Pinpoint the cell where the given text exists, returning its [x, y] midpoint coordinate. 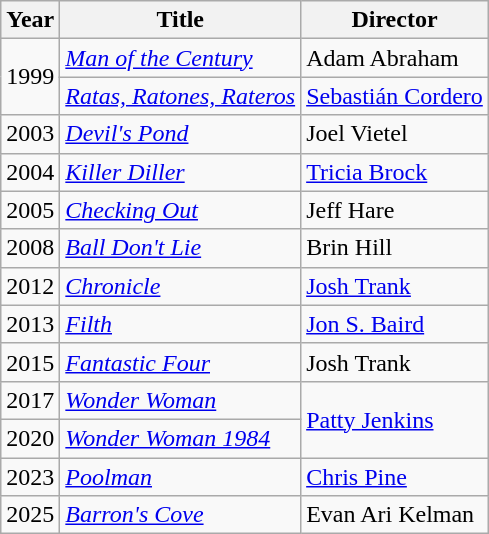
Ratas, Ratones, Rateros [180, 96]
Title [180, 20]
1999 [30, 77]
2005 [30, 210]
2004 [30, 172]
Fantastic Four [180, 362]
Wonder Woman 1984 [180, 438]
Adam Abraham [395, 58]
Joel Vietel [395, 134]
2012 [30, 286]
2013 [30, 324]
Patty Jenkins [395, 419]
Checking Out [180, 210]
Tricia Brock [395, 172]
Man of the Century [180, 58]
Jeff Hare [395, 210]
Poolman [180, 477]
Brin Hill [395, 248]
2008 [30, 248]
Director [395, 20]
Ball Don't Lie [180, 248]
2003 [30, 134]
Barron's Cove [180, 515]
Wonder Woman [180, 400]
Devil's Pond [180, 134]
2025 [30, 515]
Chris Pine [395, 477]
2015 [30, 362]
Filth [180, 324]
Evan Ari Kelman [395, 515]
2017 [30, 400]
Year [30, 20]
Sebastián Cordero [395, 96]
Chronicle [180, 286]
Killer Diller [180, 172]
2020 [30, 438]
Jon S. Baird [395, 324]
2023 [30, 477]
